From the cell containing the given text, extract its center point as [X, Y] coordinate. 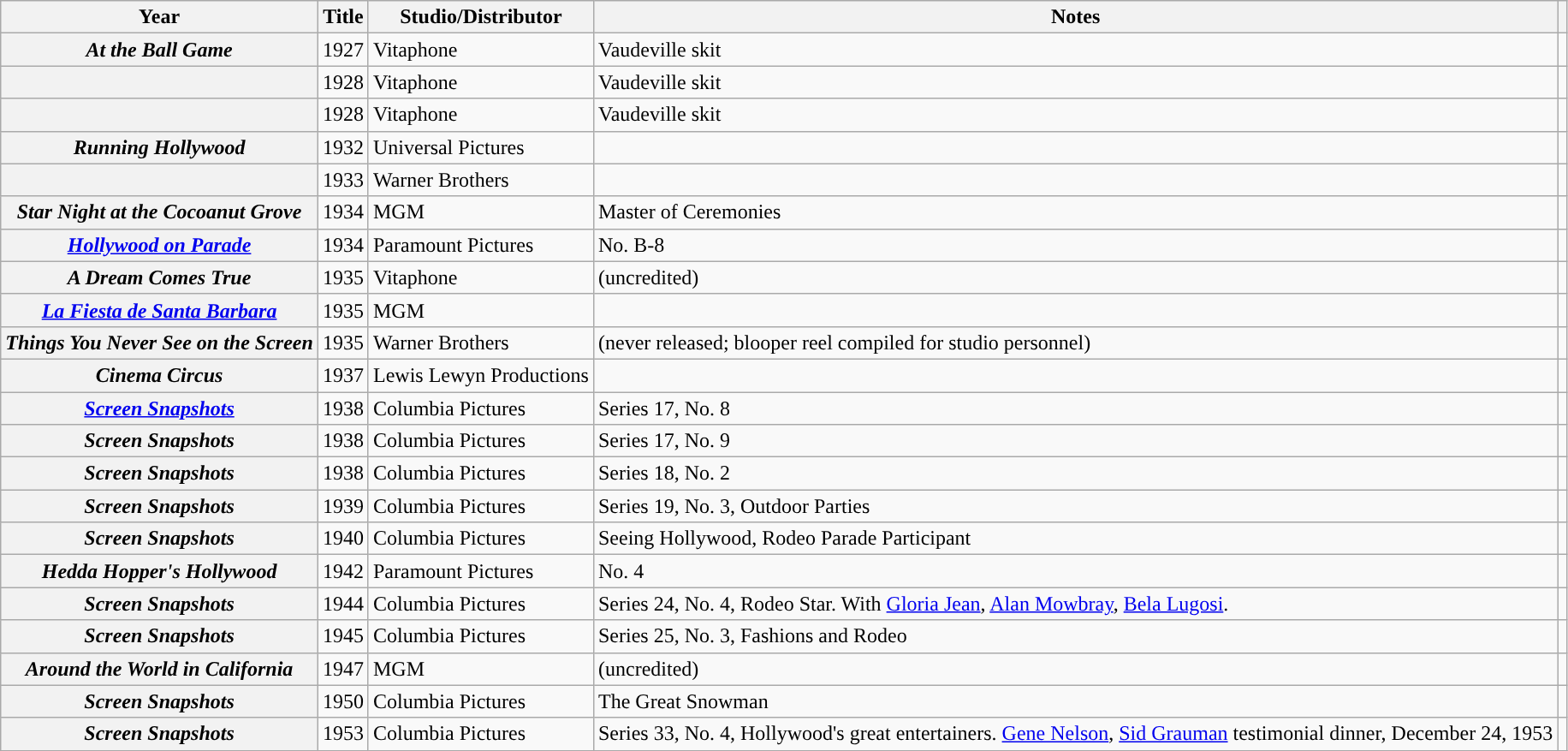
Master of Ceremonies [1075, 212]
Lewis Lewyn Productions [481, 375]
1932 [342, 147]
Notes [1075, 17]
Series 17, No. 9 [1075, 441]
1927 [342, 50]
1950 [342, 701]
No. B-8 [1075, 245]
1939 [342, 506]
Series 33, No. 4, Hollywood's great entertainers. Gene Nelson, Sid Grauman testimonial dinner, December 24, 1953 [1075, 734]
1944 [342, 604]
Star Night at the Cocoanut Grove [159, 212]
Universal Pictures [481, 147]
The Great Snowman [1075, 701]
1940 [342, 539]
No. 4 [1075, 571]
A Dream Comes True [159, 277]
Running Hollywood [159, 147]
Series 18, No. 2 [1075, 474]
Year [159, 17]
La Fiesta de Santa Barbara [159, 310]
Seeing Hollywood, Rodeo Parade Participant [1075, 539]
Hedda Hopper's Hollywood [159, 571]
Studio/Distributor [481, 17]
At the Ball Game [159, 50]
Hollywood on Parade [159, 245]
Series 19, No. 3, Outdoor Parties [1075, 506]
Title [342, 17]
Series 17, No. 8 [1075, 408]
Cinema Circus [159, 375]
1945 [342, 636]
Around the World in California [159, 669]
Series 25, No. 3, Fashions and Rodeo [1075, 636]
1933 [342, 180]
1947 [342, 669]
Things You Never See on the Screen [159, 343]
1937 [342, 375]
Series 24, No. 4, Rodeo Star. With Gloria Jean, Alan Mowbray, Bela Lugosi. [1075, 604]
1953 [342, 734]
1942 [342, 571]
(never released; blooper reel compiled for studio personnel) [1075, 343]
